Pinpoint the cell where the given text exists, returning its (X, Y) midpoint coordinate. 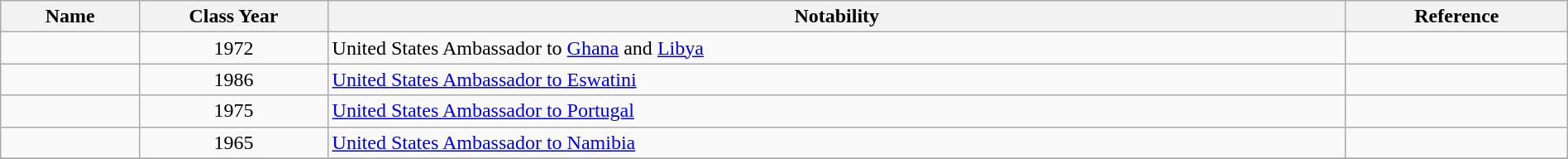
Name (70, 17)
1965 (233, 142)
United States Ambassador to Namibia (837, 142)
United States Ambassador to Ghana and Libya (837, 48)
Reference (1456, 17)
1972 (233, 48)
Class Year (233, 17)
1975 (233, 111)
United States Ambassador to Eswatini (837, 79)
1986 (233, 79)
Notability (837, 17)
United States Ambassador to Portugal (837, 111)
